For the text-containing cell, return its midpoint in [X, Y] coordinate format. 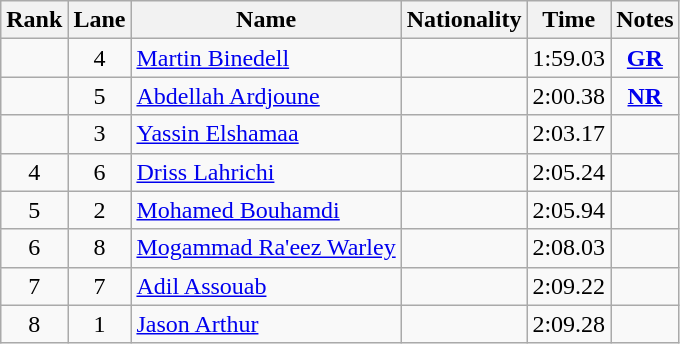
2:09.28 [569, 324]
2:09.22 [569, 286]
Jason Arthur [266, 324]
3 [100, 134]
Martin Binedell [266, 58]
Mogammad Ra'eez Warley [266, 248]
Driss Lahrichi [266, 172]
1 [100, 324]
Mohamed Bouhamdi [266, 210]
2:05.24 [569, 172]
Adil Assouab [266, 286]
Rank [34, 20]
Notes [645, 20]
GR [645, 58]
2:08.03 [569, 248]
1:59.03 [569, 58]
2 [100, 210]
Nationality [464, 20]
2:00.38 [569, 96]
Time [569, 20]
2:05.94 [569, 210]
Lane [100, 20]
Abdellah Ardjoune [266, 96]
NR [645, 96]
2:03.17 [569, 134]
Name [266, 20]
Yassin Elshamaa [266, 134]
